Determine the (x, y) coordinate at the center of the cell enclosing the given text.  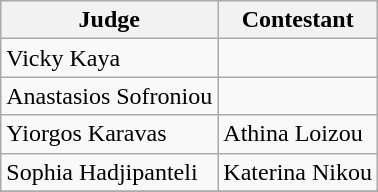
Contestant (298, 20)
Anastasios Sofroniou (110, 96)
Vicky Kaya (110, 58)
Judge (110, 20)
Katerina Nikou (298, 172)
Athina Loizou (298, 134)
Sophia Hadjipanteli (110, 172)
Yiorgos Karavas (110, 134)
